Return (x, y) of the center of cell containing provided text 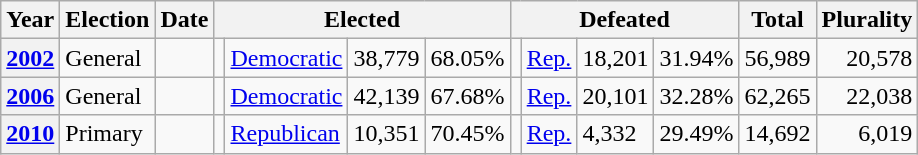
6,019 (867, 134)
38,779 (386, 58)
67.68% (468, 96)
70.45% (468, 134)
62,265 (778, 96)
Year (30, 20)
2006 (30, 96)
Plurality (867, 20)
56,989 (778, 58)
32.28% (696, 96)
20,578 (867, 58)
Primary (108, 134)
22,038 (867, 96)
42,139 (386, 96)
Defeated (624, 20)
14,692 (778, 134)
29.49% (696, 134)
Republican (286, 134)
2010 (30, 134)
Elected (362, 20)
10,351 (386, 134)
68.05% (468, 58)
4,332 (616, 134)
18,201 (616, 58)
Election (108, 20)
31.94% (696, 58)
20,101 (616, 96)
2002 (30, 58)
Date (184, 20)
Total (778, 20)
